For the text-containing cell, return its midpoint in [X, Y] coordinate format. 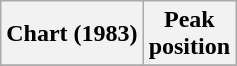
Chart (1983) [72, 34]
Peakposition [189, 34]
